Capture the cell that displays the provided text and extract its [x, y] central coordinate. 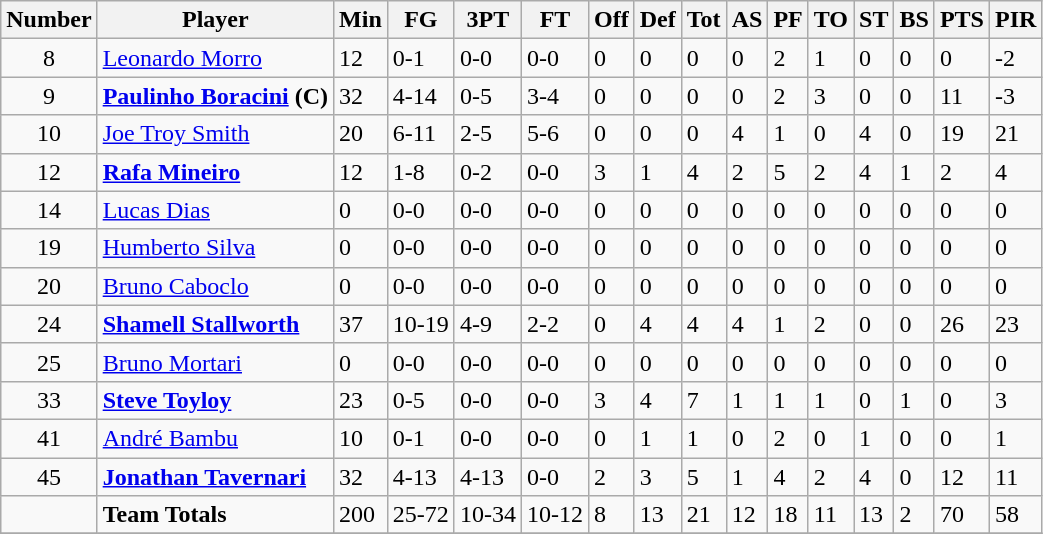
Min [361, 20]
14 [49, 210]
9 [49, 96]
Jonathan Tavernari [215, 477]
Off [611, 20]
18 [788, 515]
PIR [1015, 20]
3-4 [554, 96]
Bruno Mortari [215, 362]
Def [658, 20]
2-5 [488, 134]
58 [1015, 515]
26 [962, 324]
Paulinho Boracini (C) [215, 96]
-3 [1015, 96]
4-9 [488, 324]
45 [49, 477]
André Bambu [215, 438]
ST [874, 20]
33 [49, 400]
4-14 [420, 96]
24 [49, 324]
Tot [704, 20]
TO [830, 20]
Number [49, 20]
FG [420, 20]
6-11 [420, 134]
Joe Troy Smith [215, 134]
AS [747, 20]
37 [361, 324]
2-2 [554, 324]
FT [554, 20]
10-19 [420, 324]
10-34 [488, 515]
Rafa Mineiro [215, 172]
Bruno Caboclo [215, 286]
5-6 [554, 134]
70 [962, 515]
Lucas Dias [215, 210]
41 [49, 438]
25-72 [420, 515]
Team Totals [215, 515]
7 [704, 400]
Shamell Stallworth [215, 324]
25 [49, 362]
1-8 [420, 172]
Leonardo Morro [215, 58]
10-12 [554, 515]
3PT [488, 20]
Player [215, 20]
0-2 [488, 172]
Humberto Silva [215, 248]
Steve Toyloy [215, 400]
BS [914, 20]
PTS [962, 20]
-2 [1015, 58]
PF [788, 20]
200 [361, 515]
